Capture the cell that displays the provided text and extract its (x, y) central coordinate. 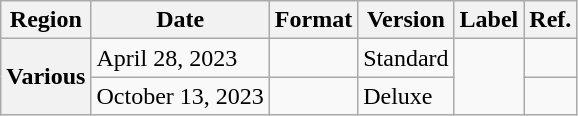
Ref. (550, 20)
Format (313, 20)
Version (406, 20)
Deluxe (406, 96)
October 13, 2023 (180, 96)
Standard (406, 58)
Various (46, 77)
Region (46, 20)
Date (180, 20)
April 28, 2023 (180, 58)
Label (489, 20)
